Extract the [X, Y] coordinate from the center of the cell holding the provided text.  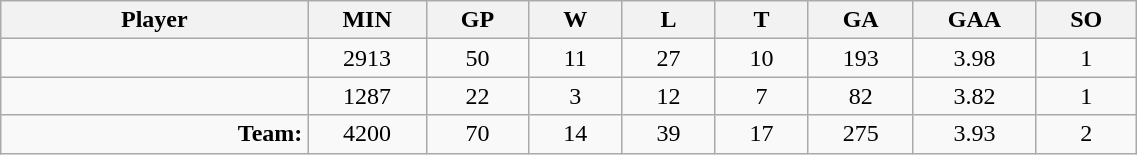
W [576, 20]
22 [477, 96]
193 [860, 58]
275 [860, 134]
L [668, 20]
27 [668, 58]
7 [762, 96]
Player [154, 20]
10 [762, 58]
17 [762, 134]
GA [860, 20]
50 [477, 58]
82 [860, 96]
MIN [367, 20]
3 [576, 96]
70 [477, 134]
Team: [154, 134]
2 [1086, 134]
GP [477, 20]
1287 [367, 96]
3.82 [974, 96]
11 [576, 58]
14 [576, 134]
12 [668, 96]
4200 [367, 134]
3.93 [974, 134]
39 [668, 134]
GAA [974, 20]
T [762, 20]
3.98 [974, 58]
SO [1086, 20]
2913 [367, 58]
